Determine the (X, Y) coordinate at the center of the cell enclosing the given text.  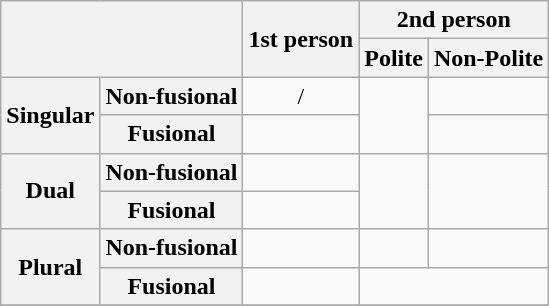
Polite (394, 58)
Singular (50, 115)
1st person (301, 39)
Non-Polite (488, 58)
/ (301, 96)
Dual (50, 191)
Plural (50, 267)
2nd person (454, 20)
